Output the (x, y) coordinate of the center of the cell containing the given text.  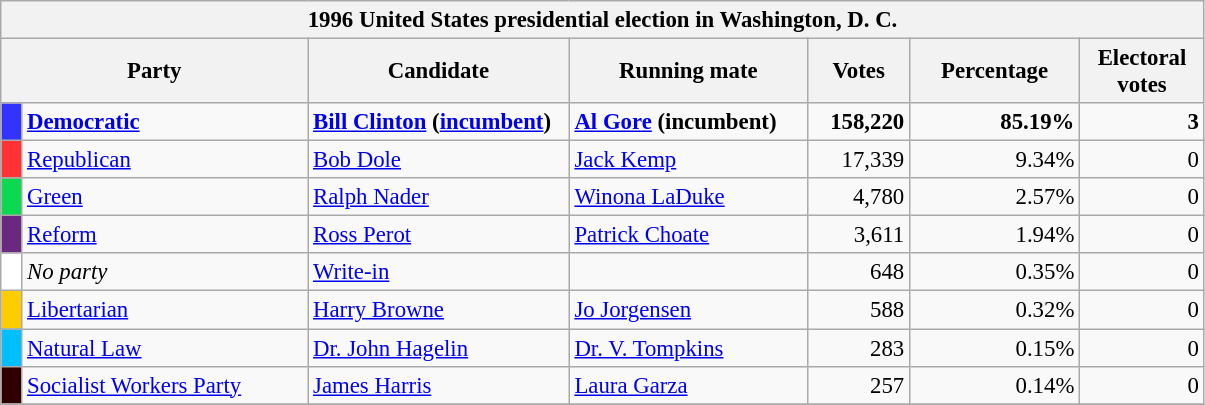
3,611 (859, 235)
2.57% (994, 197)
Winona LaDuke (688, 197)
Dr. V. Tompkins (688, 348)
Patrick Choate (688, 235)
James Harris (438, 385)
3 (1142, 122)
Ross Perot (438, 235)
4,780 (859, 197)
Bob Dole (438, 160)
Al Gore (incumbent) (688, 122)
257 (859, 385)
Green (165, 197)
Harry Browne (438, 310)
Electoral votes (1142, 72)
0.35% (994, 273)
Democratic (165, 122)
Republican (165, 160)
Party (154, 72)
Write-in (438, 273)
No party (165, 273)
17,339 (859, 160)
Socialist Workers Party (165, 385)
158,220 (859, 122)
Bill Clinton (incumbent) (438, 122)
Candidate (438, 72)
Jo Jorgensen (688, 310)
Running mate (688, 72)
Dr. John Hagelin (438, 348)
1996 United States presidential election in Washington, D. C. (603, 20)
1.94% (994, 235)
Libertarian (165, 310)
0.15% (994, 348)
Jack Kemp (688, 160)
283 (859, 348)
Natural Law (165, 348)
Laura Garza (688, 385)
Percentage (994, 72)
588 (859, 310)
Ralph Nader (438, 197)
85.19% (994, 122)
0.32% (994, 310)
648 (859, 273)
Votes (859, 72)
0.14% (994, 385)
9.34% (994, 160)
Reform (165, 235)
